Search for the cell housing the specified text and yield its [X, Y] center coordinate. 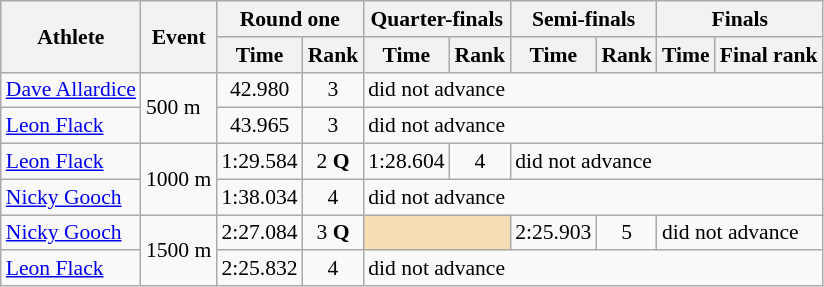
1500 m [178, 250]
1:38.034 [259, 197]
1:29.584 [259, 162]
500 m [178, 108]
Quarter-finals [436, 19]
3 Q [334, 233]
Finals [740, 19]
5 [626, 233]
2:25.903 [553, 233]
Semi-finals [584, 19]
Dave Allardice [71, 90]
2:25.832 [259, 269]
Athlete [71, 36]
2:27.084 [259, 233]
1:28.604 [406, 162]
43.965 [259, 126]
42.980 [259, 90]
Final rank [769, 55]
1000 m [178, 180]
Event [178, 36]
2 Q [334, 162]
Round one [290, 19]
